Provide the [x, y] coordinate of the cell's center where the given text is located.  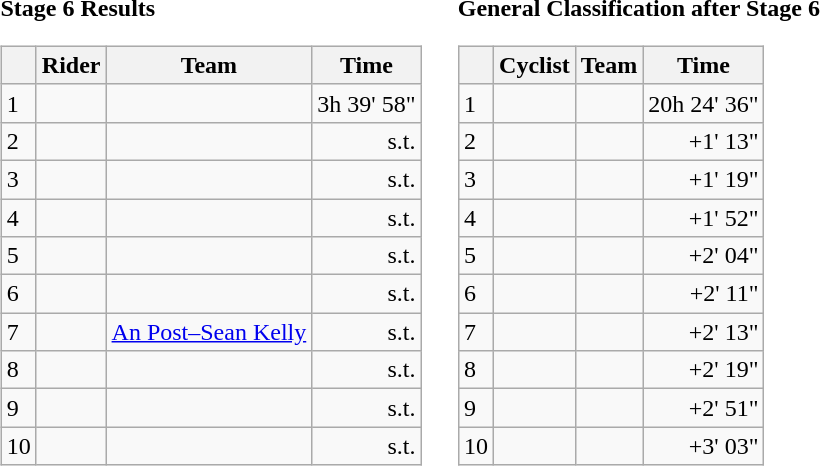
+1' 52" [704, 217]
+3' 03" [704, 446]
+2' 04" [704, 256]
An Post–Sean Kelly [209, 332]
3h 39' 58" [366, 103]
+2' 51" [704, 408]
+1' 13" [704, 141]
Rider [71, 65]
+2' 19" [704, 370]
+2' 13" [704, 332]
Cyclist [535, 65]
+1' 19" [704, 179]
20h 24' 36" [704, 103]
+2' 11" [704, 294]
